Provide the [x, y] coordinate of the cell's center where the given text is located.  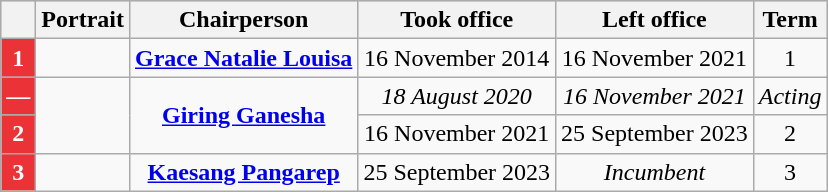
Incumbent [655, 172]
Kaesang Pangarep [243, 172]
Portrait [83, 20]
Left office [655, 20]
Giring Ganesha [243, 115]
Grace Natalie Louisa [243, 58]
Acting [790, 96]
18 August 2020 [457, 96]
16 November 2014 [457, 58]
Chairperson [243, 20]
Took office [457, 20]
— [18, 96]
Term [790, 20]
